Identify which cell holds the provided text, then report its [x, y] central coordinate. 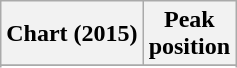
Peakposition [189, 34]
Chart (2015) [72, 34]
